For the text-containing cell, return its midpoint in (x, y) coordinate format. 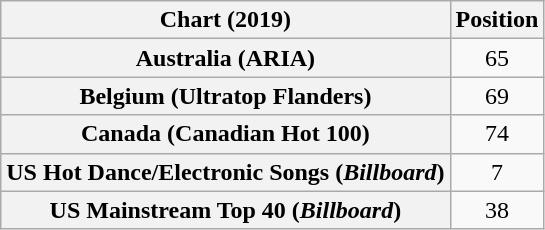
65 (497, 58)
69 (497, 96)
Chart (2019) (226, 20)
US Hot Dance/Electronic Songs (Billboard) (226, 172)
7 (497, 172)
Position (497, 20)
Canada (Canadian Hot 100) (226, 134)
74 (497, 134)
38 (497, 210)
US Mainstream Top 40 (Billboard) (226, 210)
Belgium (Ultratop Flanders) (226, 96)
Australia (ARIA) (226, 58)
